Provide the [x, y] coordinate of the cell's center where the given text is located.  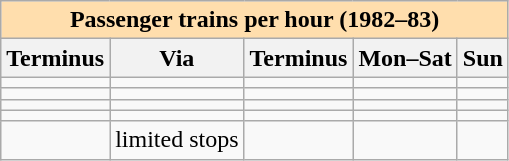
Passenger trains per hour (1982–83) [255, 20]
Sun [482, 58]
Via [177, 58]
Mon–Sat [405, 58]
limited stops [177, 140]
